Extract the [X, Y] coordinate from the center of the cell holding the provided text.  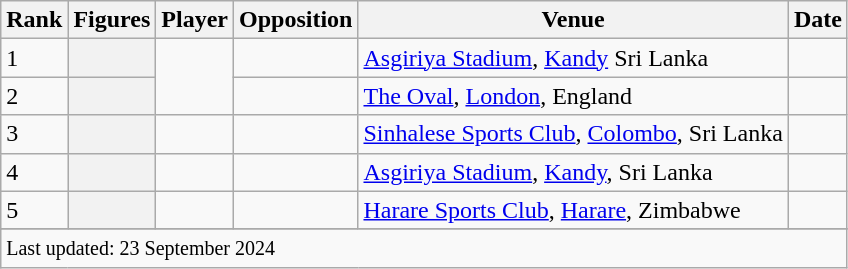
4 [34, 172]
Harare Sports Club, Harare, Zimbabwe [573, 210]
3 [34, 134]
The Oval, London, England [573, 96]
5 [34, 210]
1 [34, 58]
Last updated: 23 September 2024 [424, 248]
Date [818, 20]
Asgiriya Stadium, Kandy Sri Lanka [573, 58]
Player [195, 20]
Figures [112, 20]
Opposition [296, 20]
Asgiriya Stadium, Kandy, Sri Lanka [573, 172]
Venue [573, 20]
Sinhalese Sports Club, Colombo, Sri Lanka [573, 134]
Rank [34, 20]
2 [34, 96]
